From the cell containing the given text, extract its center point as (X, Y) coordinate. 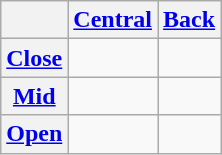
Central (113, 20)
Back (190, 20)
Mid (34, 96)
Open (34, 134)
Close (34, 58)
